Pinpoint the cell where the given text exists, returning its (X, Y) midpoint coordinate. 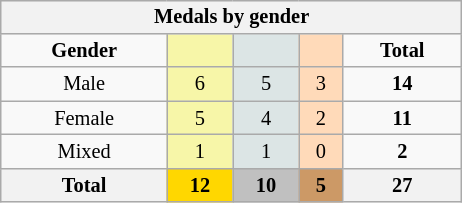
4 (266, 118)
12 (200, 185)
6 (200, 84)
27 (402, 185)
14 (402, 84)
0 (321, 152)
Medals by gender (231, 17)
Male (84, 84)
Gender (84, 51)
Female (84, 118)
11 (402, 118)
10 (266, 185)
3 (321, 84)
Mixed (84, 152)
